Extract the (x, y) coordinate from the center of the cell holding the provided text.  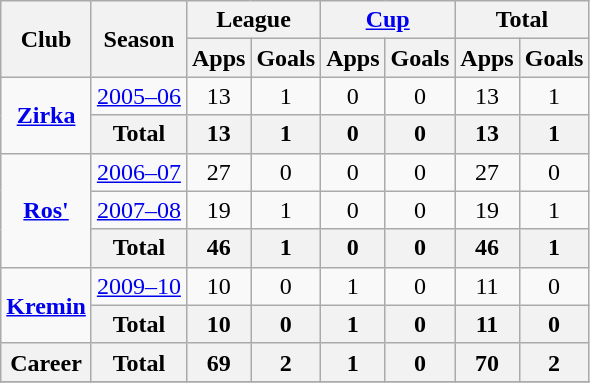
70 (487, 362)
2005–06 (138, 96)
Season (138, 39)
2007–08 (138, 210)
Kremin (46, 305)
Club (46, 39)
2006–07 (138, 172)
69 (218, 362)
Cup (388, 20)
Zirka (46, 115)
Ros' (46, 210)
League (253, 20)
Career (46, 362)
2009–10 (138, 286)
